Extract the (x, y) coordinate from the center of the cell holding the provided text.  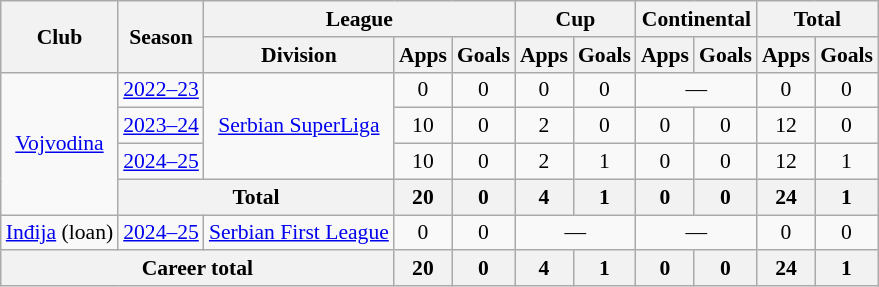
Inđija (loan) (60, 233)
Vojvodina (60, 143)
Season (161, 36)
2022–23 (161, 90)
League (360, 19)
2023–24 (161, 126)
Division (299, 55)
Continental (696, 19)
Serbian First League (299, 233)
Serbian SuperLiga (299, 126)
Career total (198, 269)
Club (60, 36)
Cup (576, 19)
